Return the (x, y) coordinate for the center point of the cell that contains the specified text.  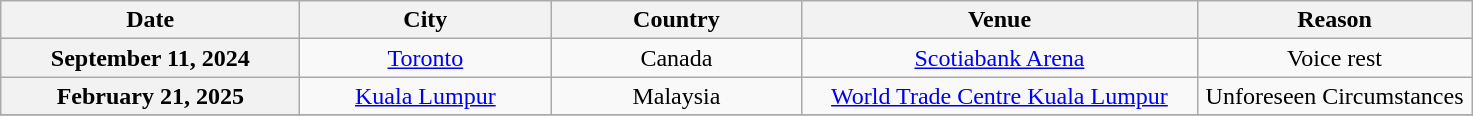
World Trade Centre Kuala Lumpur (1000, 96)
Reason (1334, 20)
Country (676, 20)
Date (150, 20)
City (426, 20)
September 11, 2024 (150, 58)
Kuala Lumpur (426, 96)
Toronto (426, 58)
Unforeseen Circumstances (1334, 96)
Venue (1000, 20)
Scotiabank Arena (1000, 58)
February 21, 2025 (150, 96)
Voice rest (1334, 58)
Malaysia (676, 96)
Canada (676, 58)
